Extract the [x, y] coordinate from the center of the cell holding the provided text.  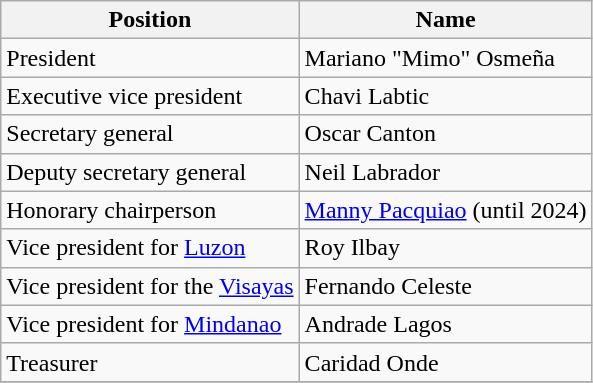
Fernando Celeste [446, 286]
Vice president for the Visayas [150, 286]
Caridad Onde [446, 362]
Deputy secretary general [150, 172]
Chavi Labtic [446, 96]
Honorary chairperson [150, 210]
Executive vice president [150, 96]
Vice president for Mindanao [150, 324]
Oscar Canton [446, 134]
President [150, 58]
Manny Pacquiao (until 2024) [446, 210]
Name [446, 20]
Treasurer [150, 362]
Neil Labrador [446, 172]
Mariano "Mimo" Osmeña [446, 58]
Andrade Lagos [446, 324]
Position [150, 20]
Vice president for Luzon [150, 248]
Secretary general [150, 134]
Roy Ilbay [446, 248]
